Identify which cell holds the provided text, then report its (x, y) central coordinate. 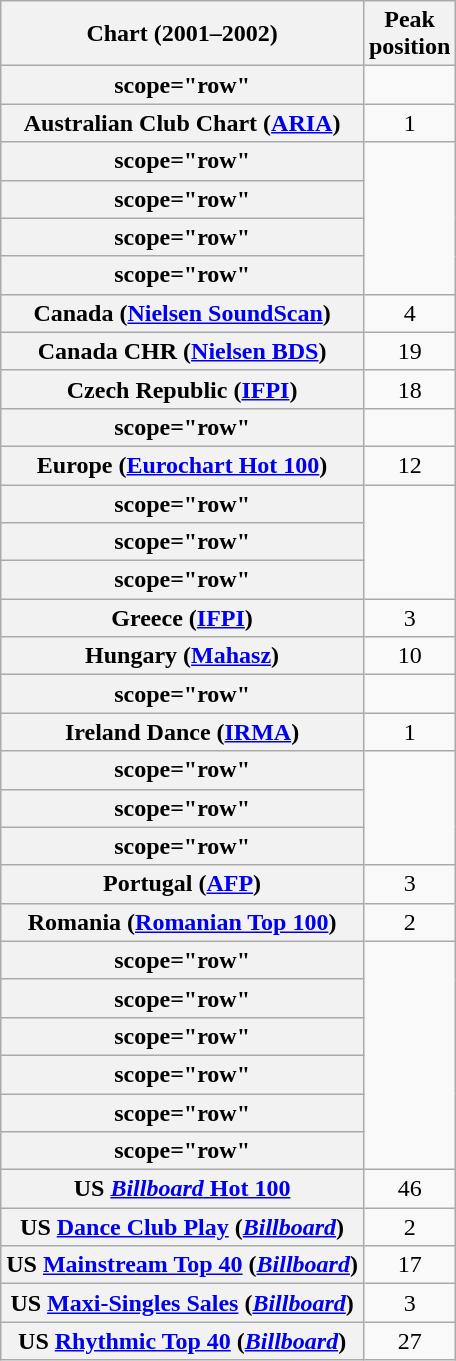
Romania (Romanian Top 100) (182, 922)
US Dance Club Play (Billboard) (182, 1227)
US Rhythmic Top 40 (Billboard) (182, 1341)
Chart (2001–2002) (182, 34)
Canada (Nielsen SoundScan) (182, 313)
12 (409, 465)
4 (409, 313)
27 (409, 1341)
Czech Republic (IFPI) (182, 389)
19 (409, 351)
Ireland Dance (IRMA) (182, 732)
Greece (IFPI) (182, 618)
US Maxi-Singles Sales (Billboard) (182, 1303)
17 (409, 1265)
Hungary (Mahasz) (182, 656)
Europe (Eurochart Hot 100) (182, 465)
US Billboard Hot 100 (182, 1189)
18 (409, 389)
Portugal (AFP) (182, 884)
10 (409, 656)
Peakposition (409, 34)
Australian Club Chart (ARIA) (182, 123)
46 (409, 1189)
Canada CHR (Nielsen BDS) (182, 351)
US Mainstream Top 40 (Billboard) (182, 1265)
